Capture the cell that displays the provided text and extract its (x, y) central coordinate. 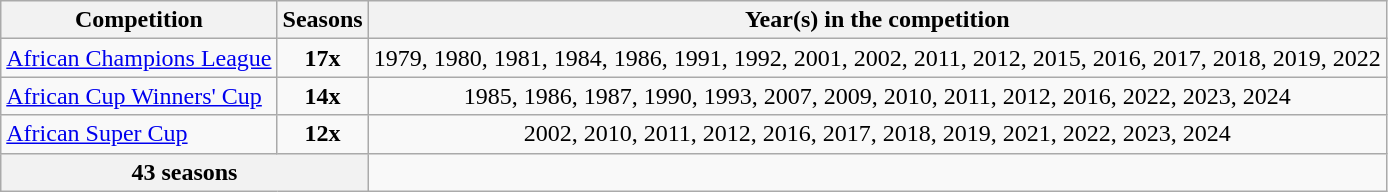
12x (322, 134)
Seasons (322, 20)
1979, 1980, 1981, 1984, 1986, 1991, 1992, 2001, 2002, 2011, 2012, 2015, 2016, 2017, 2018, 2019, 2022 (877, 58)
43 seasons (184, 172)
17x (322, 58)
2002, 2010, 2011, 2012, 2016, 2017, 2018, 2019, 2021, 2022, 2023, 2024 (877, 134)
African Cup Winners' Cup (139, 96)
Competition (139, 20)
Year(s) in the competition (877, 20)
African Champions League (139, 58)
1985, 1986, 1987, 1990, 1993, 2007, 2009, 2010, 2011, 2012, 2016, 2022, 2023, 2024 (877, 96)
14x (322, 96)
African Super Cup (139, 134)
